Output the [X, Y] coordinate of the center of the cell containing the given text.  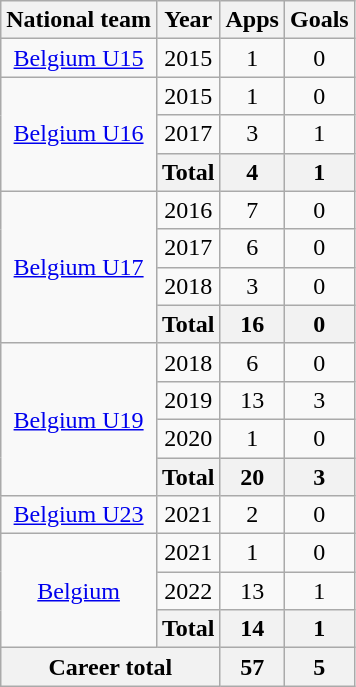
20 [252, 477]
2020 [188, 438]
Year [188, 20]
Goals [319, 20]
Belgium [79, 591]
Belgium U17 [79, 267]
2 [252, 515]
57 [252, 667]
National team [79, 20]
5 [319, 667]
14 [252, 629]
Belgium U16 [79, 134]
Belgium U15 [79, 58]
Career total [110, 667]
2016 [188, 210]
16 [252, 324]
Belgium U23 [79, 515]
7 [252, 210]
Belgium U19 [79, 419]
Apps [252, 20]
2019 [188, 400]
2022 [188, 591]
4 [252, 172]
